Identify which cell holds the provided text, then report its (X, Y) central coordinate. 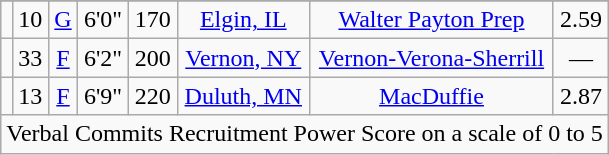
170 (152, 20)
2.59 (580, 20)
Duluth, MN (244, 96)
6'9" (104, 96)
G (62, 20)
6'2" (104, 58)
6'0" (104, 20)
MacDuffie (432, 96)
— (580, 58)
33 (30, 58)
220 (152, 96)
Vernon, NY (244, 58)
Vernon-Verona-Sherrill (432, 58)
Elgin, IL (244, 20)
200 (152, 58)
13 (30, 96)
10 (30, 20)
2.87 (580, 96)
Verbal Commits Recruitment Power Score on a scale of 0 to 5 (305, 134)
Walter Payton Prep (432, 20)
